Identify which cell holds the provided text, then report its (x, y) central coordinate. 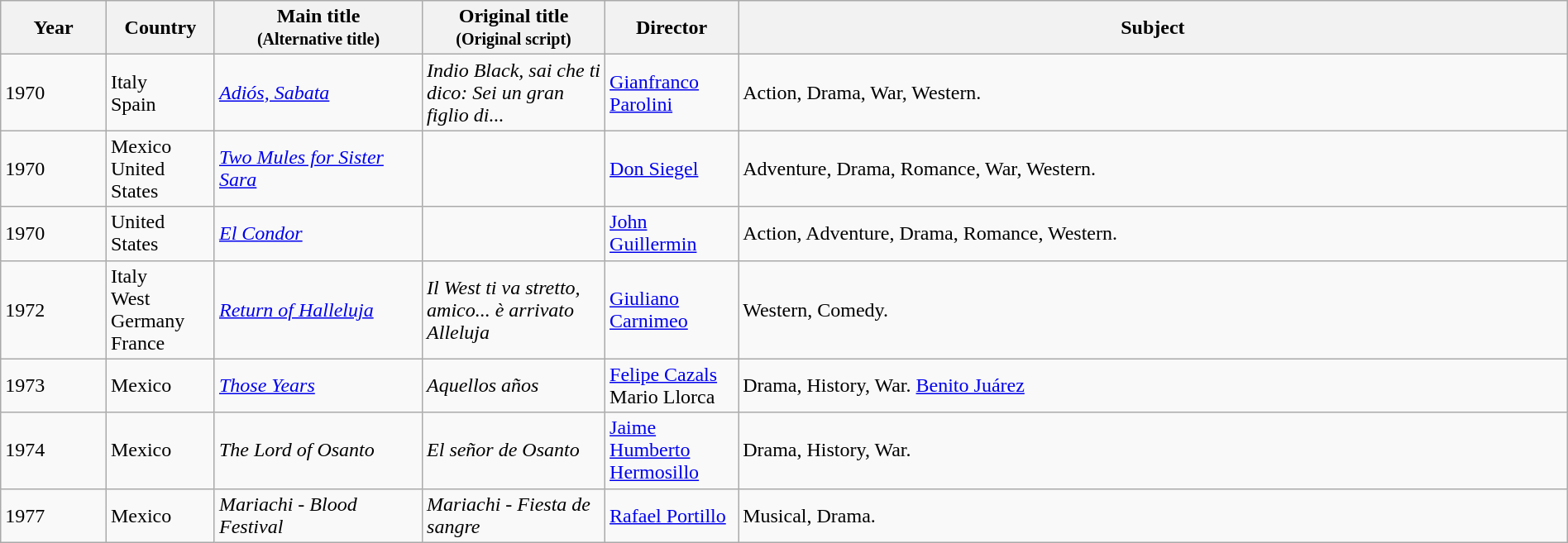
Il West ti va stretto, amico... è arrivato Alleluja (514, 309)
Subject (1153, 28)
ItalySpain (160, 93)
Drama, History, War. Benito Juárez (1153, 385)
Year (54, 28)
Jaime Humberto Hermosillo (672, 450)
Return of Halleluja (318, 309)
Don Siegel (672, 169)
Main title(Alternative title) (318, 28)
El señor de Osanto (514, 450)
1974 (54, 450)
1977 (54, 516)
Giuliano Carnimeo (672, 309)
Action, Drama, War, Western. (1153, 93)
Director (672, 28)
Gianfranco Parolini (672, 93)
Two Mules for Sister Sara (318, 169)
ItalyWest GermanyFrance (160, 309)
1973 (54, 385)
Action, Adventure, Drama, Romance, Western. (1153, 233)
Aquellos años (514, 385)
Felipe CazalsMario Llorca (672, 385)
El Condor (318, 233)
Country (160, 28)
Original title(Original script) (514, 28)
The Lord of Osanto (318, 450)
MexicoUnited States (160, 169)
Adventure, Drama, Romance, War, Western. (1153, 169)
Indio Black, sai che ti dico: Sei un gran figlio di... (514, 93)
Those Years (318, 385)
Drama, History, War. (1153, 450)
John Guillermin (672, 233)
United States (160, 233)
Adiós, Sabata (318, 93)
Rafael Portillo (672, 516)
Western, Comedy. (1153, 309)
Mariachi - Blood Festival (318, 516)
Mariachi - Fiesta de sangre (514, 516)
Musical, Drama. (1153, 516)
1972 (54, 309)
